Detect which cell encompasses the target text, then output its (X, Y) center coordinate. 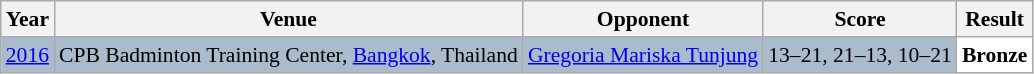
Year (28, 19)
Bronze (995, 55)
CPB Badminton Training Center, Bangkok, Thailand (288, 55)
Gregoria Mariska Tunjung (643, 55)
Opponent (643, 19)
Result (995, 19)
Venue (288, 19)
Score (860, 19)
2016 (28, 55)
13–21, 21–13, 10–21 (860, 55)
